Return [x, y] of the center of cell containing provided text 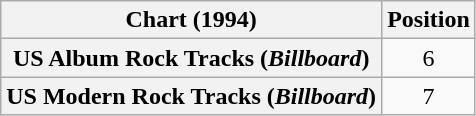
7 [429, 96]
Position [429, 20]
6 [429, 58]
US Album Rock Tracks (Billboard) [192, 58]
US Modern Rock Tracks (Billboard) [192, 96]
Chart (1994) [192, 20]
